Return the (X, Y) coordinate for the center point of the cell that contains the specified text.  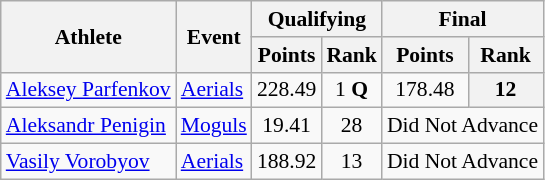
Vasily Vorobyov (88, 162)
1 Q (352, 90)
Aleksandr Penigin (88, 126)
188.92 (286, 162)
Final (462, 19)
28 (352, 126)
178.48 (425, 90)
228.49 (286, 90)
12 (506, 90)
19.41 (286, 126)
Moguls (214, 126)
13 (352, 162)
Aleksey Parfenkov (88, 90)
Athlete (88, 36)
Qualifying (317, 19)
Event (214, 36)
